Output the [X, Y] coordinate of the center of the cell containing the given text.  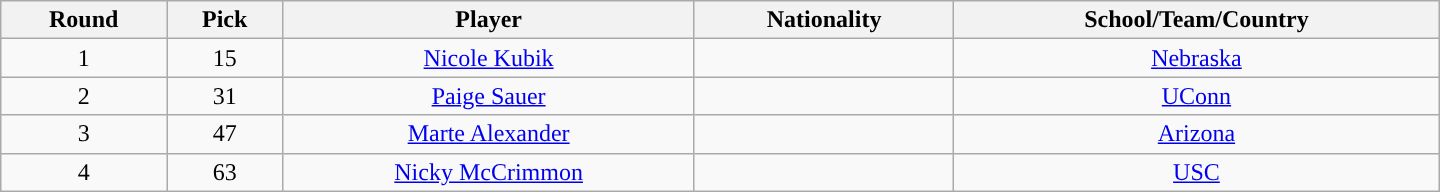
1 [84, 58]
Nebraska [1197, 58]
School/Team/Country [1197, 20]
Nationality [824, 20]
Nicole Kubik [489, 58]
4 [84, 172]
USC [1197, 172]
3 [84, 134]
Pick [225, 20]
Round [84, 20]
Nicky McCrimmon [489, 172]
47 [225, 134]
63 [225, 172]
UConn [1197, 96]
15 [225, 58]
Player [489, 20]
31 [225, 96]
2 [84, 96]
Arizona [1197, 134]
Marte Alexander [489, 134]
Paige Sauer [489, 96]
